Extract the [X, Y] coordinate from the center of the cell holding the provided text.  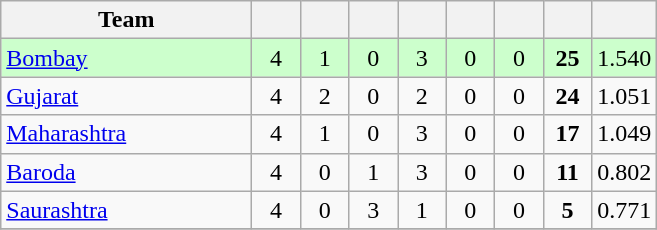
Bombay [126, 58]
25 [568, 58]
Maharashtra [126, 134]
1.049 [624, 134]
0.802 [624, 172]
1.051 [624, 96]
17 [568, 134]
0.771 [624, 210]
24 [568, 96]
1.540 [624, 58]
11 [568, 172]
5 [568, 210]
Gujarat [126, 96]
Team [126, 20]
Saurashtra [126, 210]
Baroda [126, 172]
